Capture the cell that displays the provided text and extract its (X, Y) central coordinate. 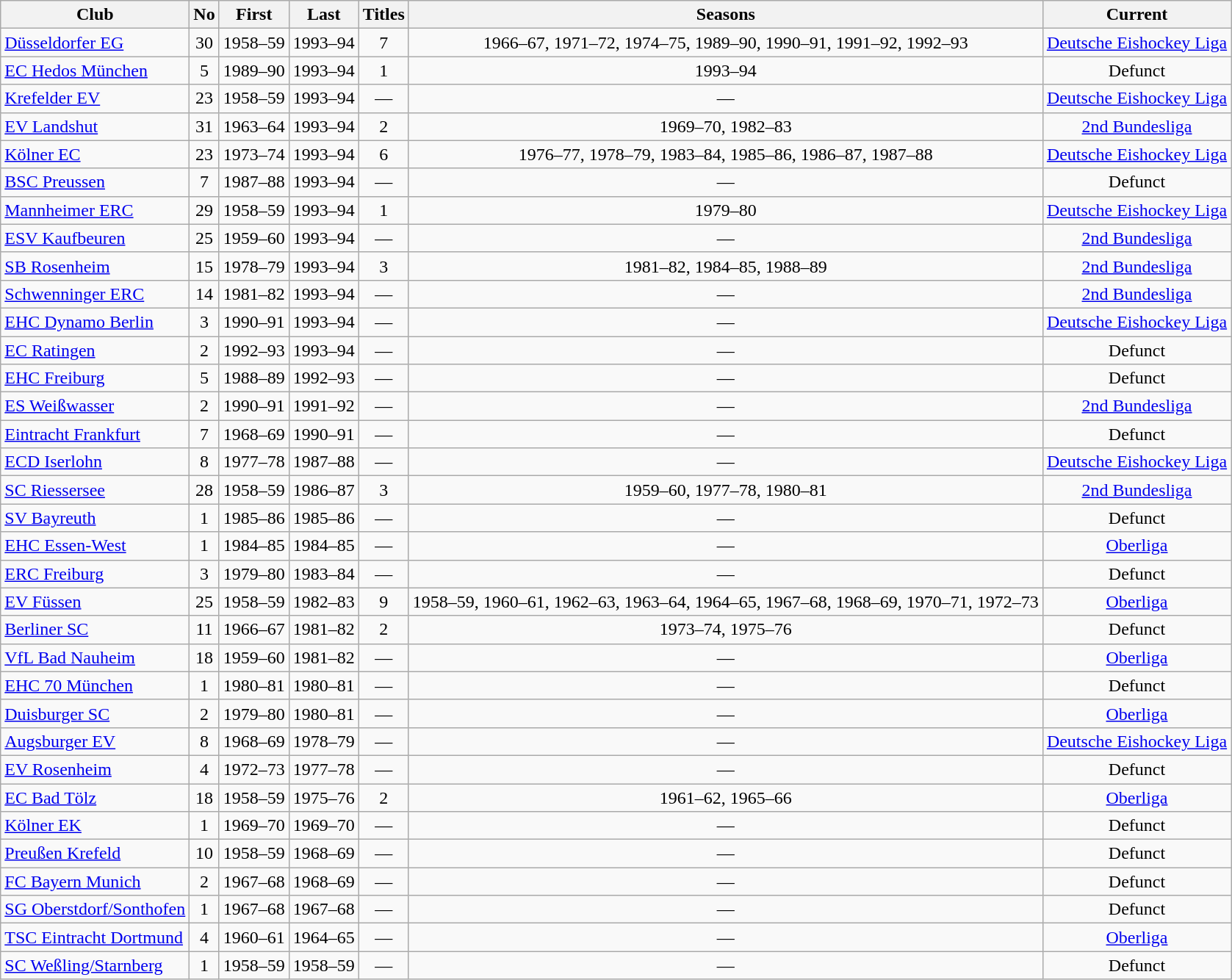
ECD Iserlohn (96, 462)
29 (204, 210)
Seasons (726, 15)
EHC Dynamo Berlin (96, 322)
1991–92 (323, 406)
First (254, 15)
1966–67 (254, 630)
EHC 70 München (96, 685)
EV Füssen (96, 602)
1964–65 (323, 937)
Preußen Krefeld (96, 854)
Mannheimer ERC (96, 210)
Kölner EK (96, 826)
EHC Essen-West (96, 546)
EC Hedos München (96, 71)
FC Bayern Munich (96, 882)
Augsburger EV (96, 741)
9 (383, 602)
11 (204, 630)
1989–90 (254, 71)
1976–77, 1978–79, 1983–84, 1985–86, 1986–87, 1987–88 (726, 154)
Düsseldorfer EG (96, 43)
15 (204, 266)
SG Oberstdorf/Sonthofen (96, 909)
28 (204, 490)
No (204, 15)
EV Rosenheim (96, 769)
14 (204, 294)
1983–84 (323, 574)
30 (204, 43)
6 (383, 154)
1986–87 (323, 490)
1982–83 (323, 602)
1961–62, 1965–66 (726, 797)
10 (204, 854)
SC Weßling/Starnberg (96, 965)
EC Bad Tölz (96, 797)
Kölner EC (96, 154)
1958–59, 1960–61, 1962–63, 1963–64, 1964–65, 1967–68, 1968–69, 1970–71, 1972–73 (726, 602)
Krefelder EV (96, 98)
ESV Kaufbeuren (96, 238)
EHC Freiburg (96, 378)
1973–74 (254, 154)
Titles (383, 15)
ERC Freiburg (96, 574)
VfL Bad Nauheim (96, 657)
Schwenninger ERC (96, 294)
31 (204, 126)
ES Weißwasser (96, 406)
TSC Eintracht Dortmund (96, 937)
1969–70, 1982–83 (726, 126)
1959–60, 1977–78, 1980–81 (726, 490)
1972–73 (254, 769)
1963–64 (254, 126)
EC Ratingen (96, 350)
1988–89 (254, 378)
SB Rosenheim (96, 266)
1960–61 (254, 937)
Eintracht Frankfurt (96, 434)
1981–82, 1984–85, 1988–89 (726, 266)
BSC Preussen (96, 182)
SC Riessersee (96, 490)
Duisburger SC (96, 713)
SV Bayreuth (96, 518)
1966–67, 1971–72, 1974–75, 1989–90, 1990–91, 1991–92, 1992–93 (726, 43)
1973–74, 1975–76 (726, 630)
Last (323, 15)
Club (96, 15)
Current (1136, 15)
1975–76 (323, 797)
Berliner SC (96, 630)
EV Landshut (96, 126)
